Identify which cell holds the provided text, then report its (x, y) central coordinate. 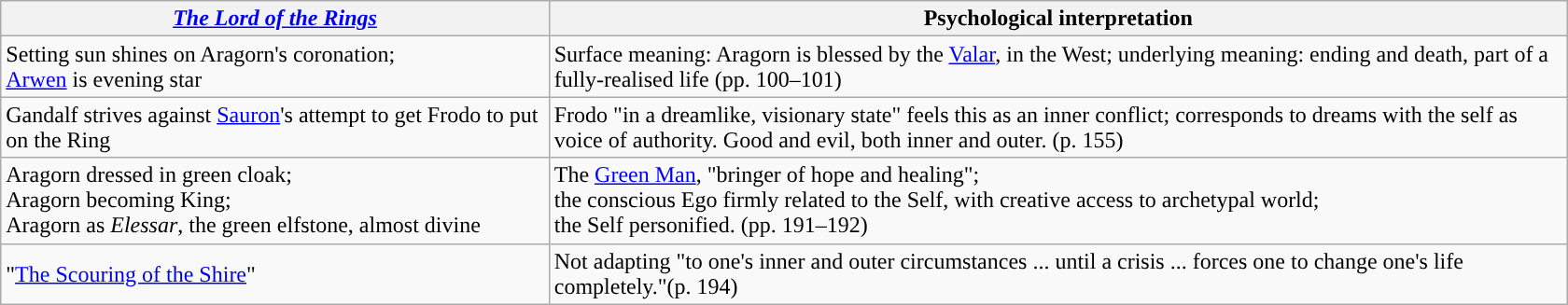
Surface meaning: Aragorn is blessed by the Valar, in the West; underlying meaning: ending and death, part of a fully-realised life (pp. 100–101) (1058, 67)
Setting sun shines on Aragorn's coronation;Arwen is evening star (274, 67)
The Lord of the Rings (274, 19)
Psychological interpretation (1058, 19)
"The Scouring of the Shire" (274, 274)
Gandalf strives against Sauron's attempt to get Frodo to put on the Ring (274, 127)
Not adapting "to one's inner and outer circumstances ... until a crisis ... forces one to change one's life completely."(p. 194) (1058, 274)
Aragorn dressed in green cloak;Aragorn becoming King;Aragorn as Elessar, the green elfstone, almost divine (274, 201)
